From the cell containing the given text, extract its center point as (x, y) coordinate. 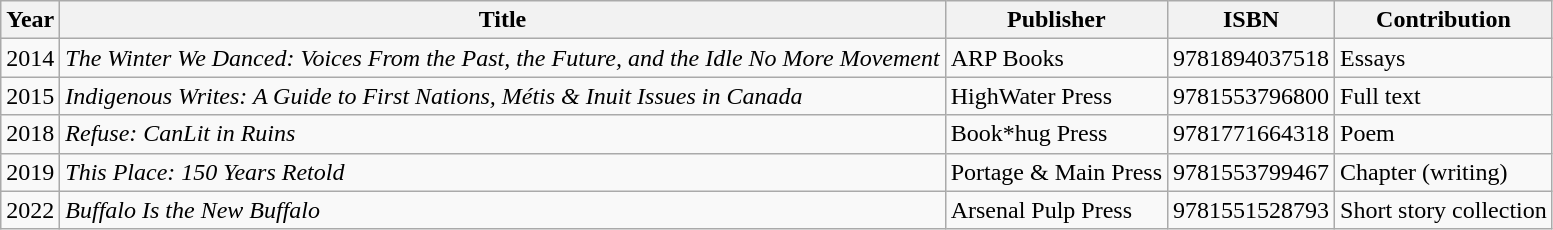
Short story collection (1444, 210)
Portage & Main Press (1056, 172)
Refuse: CanLit in Ruins (502, 134)
9781551528793 (1252, 210)
2019 (30, 172)
Title (502, 20)
9781553799467 (1252, 172)
Year (30, 20)
This Place: 150 Years Retold (502, 172)
ARP Books (1056, 58)
9781553796800 (1252, 96)
9781771664318 (1252, 134)
Publisher (1056, 20)
2014 (30, 58)
Poem (1444, 134)
Contribution (1444, 20)
HighWater Press (1056, 96)
The Winter We Danced: Voices From the Past, the Future, and the Idle No More Movement (502, 58)
2018 (30, 134)
9781894037518 (1252, 58)
Buffalo Is the New Buffalo (502, 210)
Arsenal Pulp Press (1056, 210)
Essays (1444, 58)
2015 (30, 96)
Chapter (writing) (1444, 172)
Book*hug Press (1056, 134)
ISBN (1252, 20)
2022 (30, 210)
Full text (1444, 96)
Indigenous Writes: A Guide to First Nations, Métis & Inuit Issues in Canada (502, 96)
